Detect which cell encompasses the target text, then output its (x, y) center coordinate. 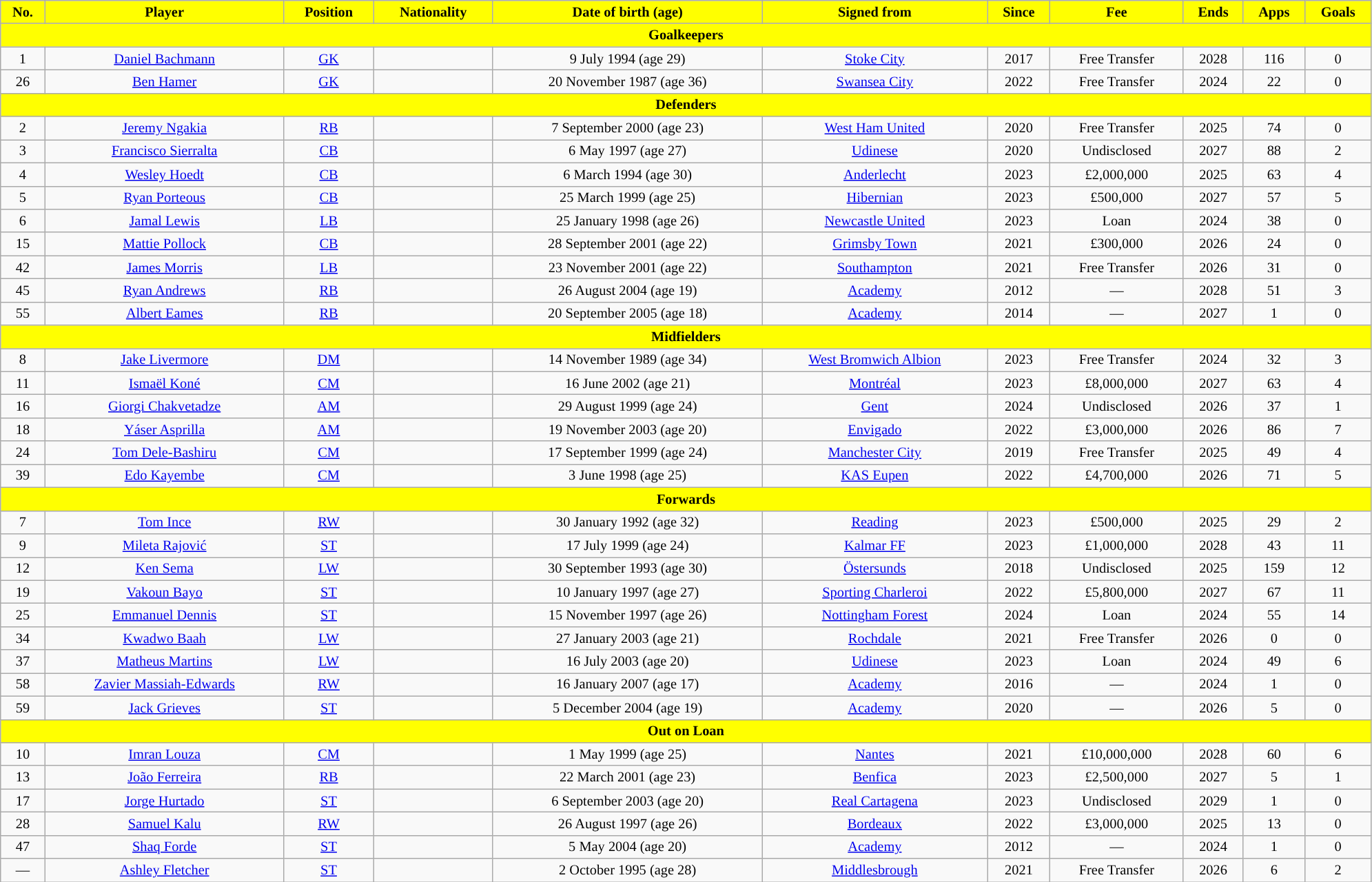
Jack Grieves (164, 708)
Ryan Andrews (164, 290)
Imran Louza (164, 754)
Defenders (686, 105)
88 (1273, 151)
47 (23, 847)
18 (23, 429)
Since (1018, 12)
Jeremy Ngakia (164, 128)
Nottingham Forest (875, 615)
2018 (1018, 568)
16 July 2003 (age 20) (627, 661)
João Ferreira (164, 777)
Date of birth (age) (627, 12)
James Morris (164, 267)
Reading (875, 522)
60 (1273, 754)
28 September 2001 (age 22) (627, 244)
25 January 1998 (age 26) (627, 220)
Nantes (875, 754)
6 March 1994 (age 30) (627, 174)
Francisco Sierralta (164, 151)
26 (23, 81)
27 January 2003 (age 21) (627, 638)
Ben Hamer (164, 81)
86 (1273, 429)
Apps (1273, 12)
Matheus Martins (164, 661)
16 (23, 406)
Sporting Charleroi (875, 592)
Ken Sema (164, 568)
Tom Dele-Bashiru (164, 453)
Mattie Pollock (164, 244)
No. (23, 12)
Tom Ince (164, 522)
Ryan Porteous (164, 198)
Daniel Bachmann (164, 59)
Goalkeepers (686, 35)
20 September 2005 (age 18) (627, 314)
£10,000,000 (1116, 754)
22 (1273, 81)
38 (1273, 220)
10 (23, 754)
2016 (1018, 684)
Middlesbrough (875, 870)
59 (23, 708)
6 May 1997 (age 27) (627, 151)
Edo Kayembe (164, 475)
30 January 1992 (age 32) (627, 522)
Giorgi Chakvetadze (164, 406)
6 September 2003 (age 20) (627, 801)
Fee (1116, 12)
2014 (1018, 314)
DM (329, 360)
Mileta Rajović (164, 545)
Anderlecht (875, 174)
Samuel Kalu (164, 823)
£2,000,000 (1116, 174)
28 (23, 823)
15 November 1997 (age 26) (627, 615)
West Bromwich Albion (875, 360)
57 (1273, 198)
Ends (1213, 12)
51 (1273, 290)
Vakoun Bayo (164, 592)
£5,800,000 (1116, 592)
45 (23, 290)
67 (1273, 592)
1 May 1999 (age 25) (627, 754)
£300,000 (1116, 244)
Albert Eames (164, 314)
9 July 1994 (age 29) (627, 59)
26 August 1997 (age 26) (627, 823)
Shaq Forde (164, 847)
Signed from (875, 12)
23 November 2001 (age 22) (627, 267)
42 (23, 267)
£8,000,000 (1116, 383)
31 (1273, 267)
30 September 1993 (age 30) (627, 568)
29 (1273, 522)
Midfielders (686, 337)
£2,500,000 (1116, 777)
Jorge Hurtado (164, 801)
25 March 1999 (age 25) (627, 198)
Forwards (686, 499)
14 (1338, 615)
Goals (1338, 12)
Out on Loan (686, 731)
Position (329, 12)
8 (23, 360)
KAS Eupen (875, 475)
Yáser Asprilla (164, 429)
Kalmar FF (875, 545)
Player (164, 12)
Jamal Lewis (164, 220)
Kwadwo Baah (164, 638)
Ismaël Koné (164, 383)
29 August 1999 (age 24) (627, 406)
5 May 2004 (age 20) (627, 847)
15 (23, 244)
Grimsby Town (875, 244)
Manchester City (875, 453)
34 (23, 638)
Bordeaux (875, 823)
5 December 2004 (age 19) (627, 708)
2019 (1018, 453)
19 November 2003 (age 20) (627, 429)
2029 (1213, 801)
Wesley Hoedt (164, 174)
16 January 2007 (age 17) (627, 684)
43 (1273, 545)
7 September 2000 (age 23) (627, 128)
58 (23, 684)
17 (23, 801)
2 October 1995 (age 28) (627, 870)
Swansea City (875, 81)
Envigado (875, 429)
Real Cartagena (875, 801)
Gent (875, 406)
Östersunds (875, 568)
3 June 1998 (age 25) (627, 475)
2017 (1018, 59)
16 June 2002 (age 21) (627, 383)
39 (23, 475)
26 August 2004 (age 19) (627, 290)
17 September 1999 (age 24) (627, 453)
10 January 1997 (age 27) (627, 592)
Southampton (875, 267)
Newcastle United (875, 220)
74 (1273, 128)
Ashley Fletcher (164, 870)
9 (23, 545)
Hibernian (875, 198)
159 (1273, 568)
£1,000,000 (1116, 545)
71 (1273, 475)
Rochdale (875, 638)
14 November 1989 (age 34) (627, 360)
Jake Livermore (164, 360)
19 (23, 592)
£4,700,000 (1116, 475)
Zavier Massiah-Edwards (164, 684)
17 July 1999 (age 24) (627, 545)
20 November 1987 (age 36) (627, 81)
Benfica (875, 777)
Stoke City (875, 59)
25 (23, 615)
Montréal (875, 383)
Nationality (433, 12)
Emmanuel Dennis (164, 615)
22 March 2001 (age 23) (627, 777)
116 (1273, 59)
West Ham United (875, 128)
32 (1273, 360)
